Identify which cell holds the provided text, then report its (x, y) central coordinate. 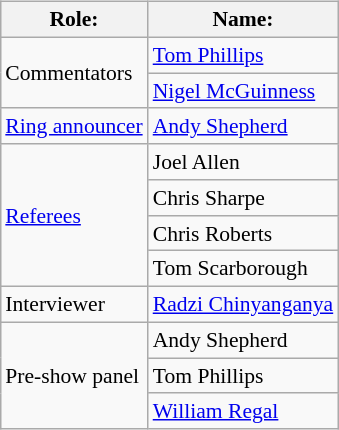
Joel Allen (244, 162)
Pre-show panel (74, 376)
Interviewer (74, 305)
William Regal (244, 411)
Nigel McGuinness (244, 91)
Tom Scarborough (244, 269)
Role: (74, 20)
Referees (74, 215)
Chris Sharpe (244, 198)
Name: (244, 20)
Ring announcer (74, 126)
Commentators (74, 72)
Radzi Chinyanganya (244, 305)
Chris Roberts (244, 233)
